Identify which cell holds the provided text, then report its (X, Y) central coordinate. 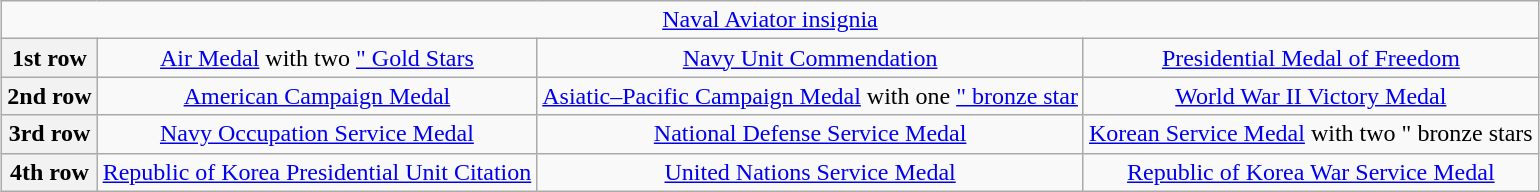
Republic of Korea War Service Medal (1310, 172)
Navy Unit Commendation (810, 58)
National Defense Service Medal (810, 134)
1st row (50, 58)
World War II Victory Medal (1310, 96)
United Nations Service Medal (810, 172)
4th row (50, 172)
American Campaign Medal (317, 96)
Korean Service Medal with two " bronze stars (1310, 134)
Naval Aviator insignia (770, 20)
3rd row (50, 134)
Air Medal with two " Gold Stars (317, 58)
Presidential Medal of Freedom (1310, 58)
Navy Occupation Service Medal (317, 134)
2nd row (50, 96)
Republic of Korea Presidential Unit Citation (317, 172)
Asiatic–Pacific Campaign Medal with one " bronze star (810, 96)
